Locate the cell with the specified text and output its (X, Y) center coordinate. 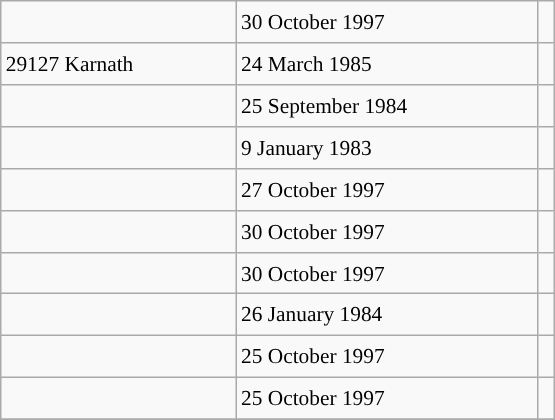
27 October 1997 (386, 189)
9 January 1983 (386, 148)
24 March 1985 (386, 64)
26 January 1984 (386, 315)
29127 Karnath (118, 64)
25 September 1984 (386, 106)
